Return the (X, Y) coordinate for the center point of the cell that contains the specified text.  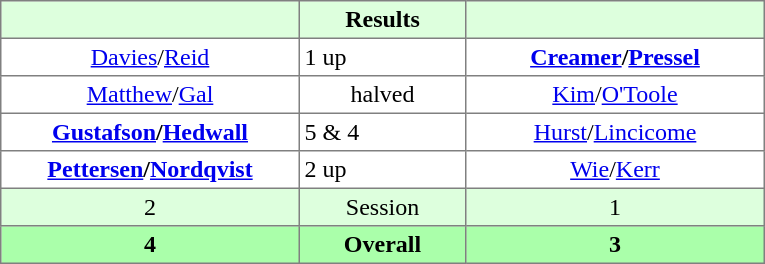
2 (150, 207)
Wie/Kerr (615, 170)
Pettersen/Nordqvist (150, 170)
Session (382, 207)
Overall (382, 245)
Results (382, 20)
4 (150, 245)
Creamer/Pressel (615, 57)
Matthew/Gal (150, 95)
Davies/Reid (150, 57)
5 & 4 (382, 132)
Hurst/Lincicome (615, 132)
3 (615, 245)
Kim/O'Toole (615, 95)
Gustafson/Hedwall (150, 132)
1 up (382, 57)
halved (382, 95)
1 (615, 207)
2 up (382, 170)
